Pinpoint the cell where the given text exists, returning its (x, y) midpoint coordinate. 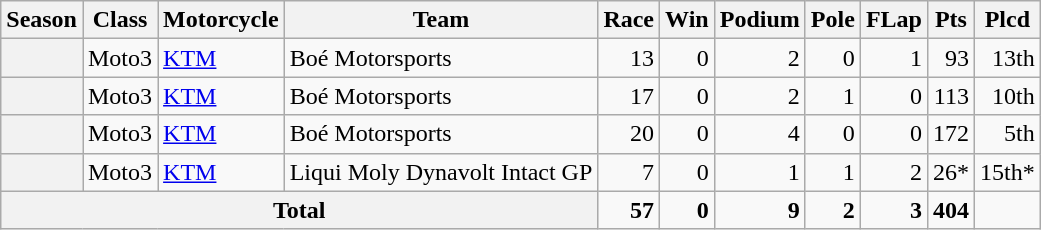
Team (441, 20)
172 (950, 134)
Pole (832, 20)
7 (629, 172)
13th (1007, 58)
57 (629, 210)
113 (950, 96)
26* (950, 172)
404 (950, 210)
4 (760, 134)
3 (894, 210)
Race (629, 20)
Season (42, 20)
Plcd (1007, 20)
FLap (894, 20)
Class (120, 20)
10th (1007, 96)
Pts (950, 20)
9 (760, 210)
Podium (760, 20)
Win (688, 20)
13 (629, 58)
17 (629, 96)
93 (950, 58)
5th (1007, 134)
20 (629, 134)
Liqui Moly Dynavolt Intact GP (441, 172)
Total (300, 210)
Motorcycle (222, 20)
15th* (1007, 172)
